Provide the (x, y) coordinate of the cell's center where the given text is located.  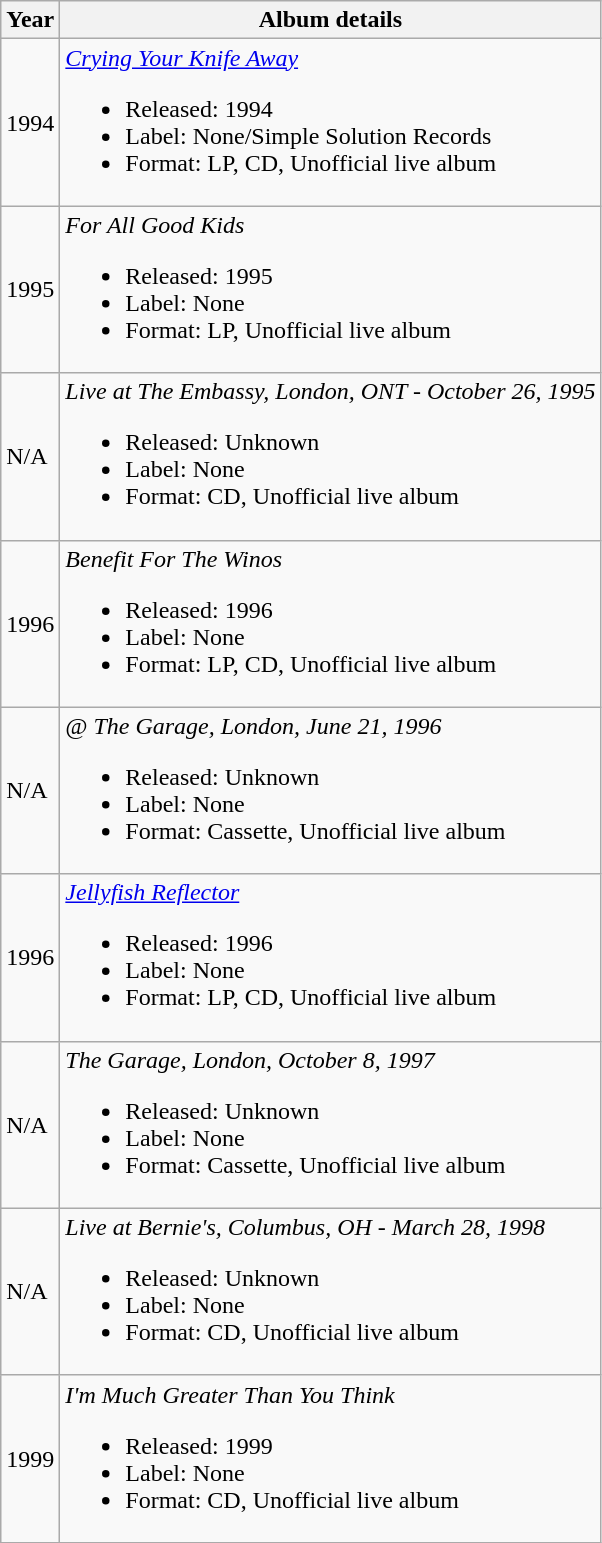
I'm Much Greater Than You ThinkReleased: 1999Label: NoneFormat: CD, Unofficial live album (330, 1458)
Live at The Embassy, London, ONT - October 26, 1995Released: UnknownLabel: NoneFormat: CD, Unofficial live album (330, 456)
Crying Your Knife AwayReleased: 1994Label: None/Simple Solution RecordsFormat: LP, CD, Unofficial live album (330, 122)
Live at Bernie's, Columbus, OH - March 28, 1998Released: UnknownLabel: NoneFormat: CD, Unofficial live album (330, 1292)
Album details (330, 20)
For All Good KidsReleased: 1995Label: NoneFormat: LP, Unofficial live album (330, 290)
1999 (30, 1458)
Benefit For The WinosReleased: 1996Label: NoneFormat: LP, CD, Unofficial live album (330, 624)
Jellyfish ReflectorReleased: 1996Label: NoneFormat: LP, CD, Unofficial live album (330, 958)
1994 (30, 122)
The Garage, London, October 8, 1997Released: UnknownLabel: NoneFormat: Cassette, Unofficial live album (330, 1124)
@ The Garage, London, June 21, 1996Released: UnknownLabel: NoneFormat: Cassette, Unofficial live album (330, 790)
Year (30, 20)
1995 (30, 290)
